Provide the (x, y) coordinate of the cell's center where the given text is located.  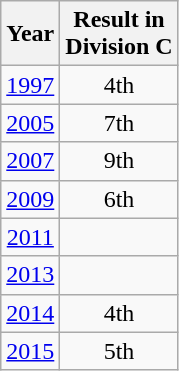
2007 (30, 161)
2011 (30, 237)
7th (119, 123)
9th (119, 161)
2014 (30, 313)
6th (119, 199)
5th (119, 351)
2013 (30, 275)
1997 (30, 85)
2005 (30, 123)
2009 (30, 199)
2015 (30, 351)
Year (30, 34)
Result inDivision C (119, 34)
